For the text-containing cell, return its midpoint in [x, y] coordinate format. 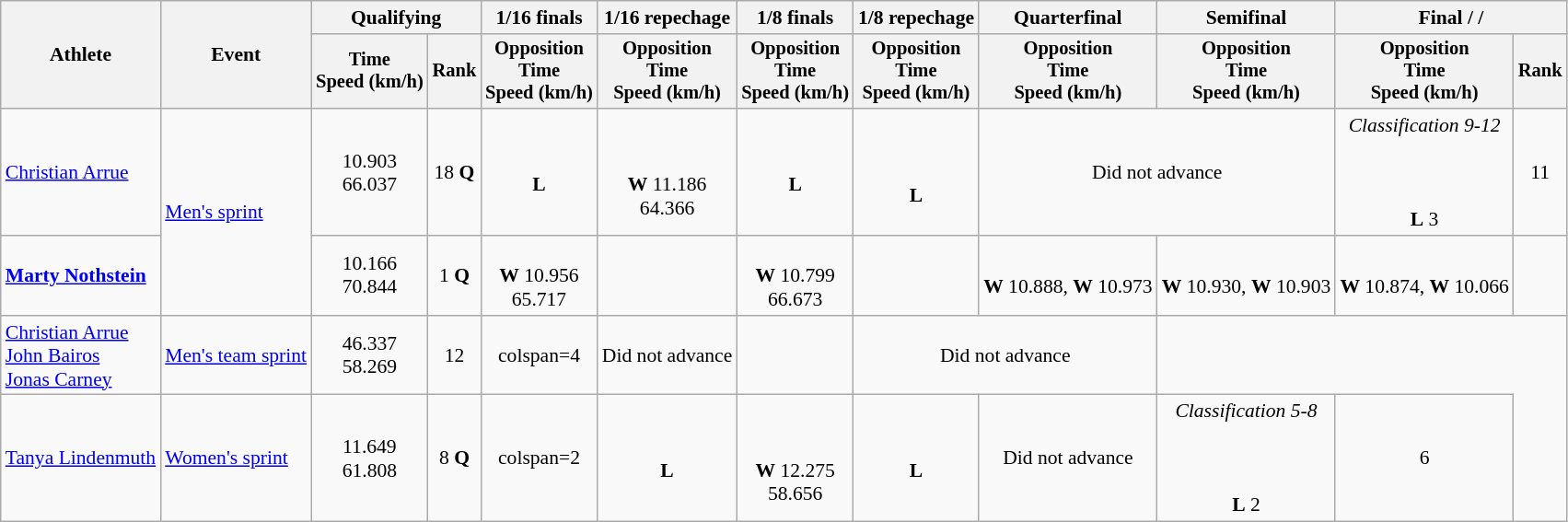
1/16 finals [540, 17]
6 [1424, 458]
colspan=2 [540, 458]
1/8 repechage [916, 17]
W 10.888, W 10.973 [1068, 276]
10.166 70.844 [370, 276]
W 10.95665.717 [540, 276]
Classification 5-8L 2 [1247, 458]
11 [1540, 172]
Athlete [81, 55]
W 10.930, W 10.903 [1247, 276]
1/8 finals [796, 17]
Marty Nothstein [81, 276]
Final / / [1451, 17]
8 Q [455, 458]
Women's sprint [236, 458]
Qualifying [396, 17]
1 Q [455, 276]
Christian Arrue [81, 172]
Tanya Lindenmuth [81, 458]
TimeSpeed (km/h) [370, 72]
Christian ArrueJohn BairosJonas Carney [81, 355]
11.649 61.808 [370, 458]
Quarterfinal [1068, 17]
Men's sprint [236, 212]
Event [236, 55]
Classification 9-12L 3 [1424, 172]
18 Q [455, 172]
Semifinal [1247, 17]
colspan=4 [540, 355]
12 [455, 355]
W 12.27558.656 [796, 458]
W 10.79966.673 [796, 276]
Men's team sprint [236, 355]
1/16 repechage [668, 17]
W 11.18664.366 [668, 172]
46.337 58.269 [370, 355]
W 10.874, W 10.066 [1424, 276]
10.90366.037 [370, 172]
